Capture the cell that displays the provided text and extract its [X, Y] central coordinate. 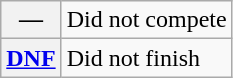
— [31, 20]
Did not finish [146, 58]
Did not compete [146, 20]
DNF [31, 58]
